Find where the given text appears and provide that cell's center as (X, Y) coordinate. 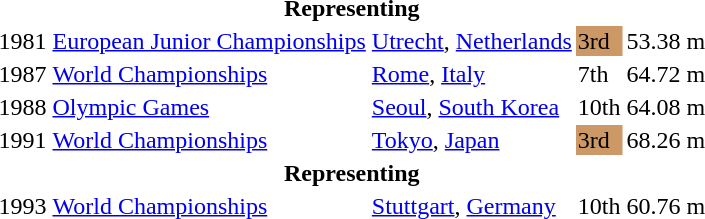
Tokyo, Japan (472, 140)
7th (599, 74)
European Junior Championships (209, 41)
Seoul, South Korea (472, 107)
10th (599, 107)
Utrecht, Netherlands (472, 41)
Olympic Games (209, 107)
Rome, Italy (472, 74)
